Capture the cell that displays the provided text and extract its [X, Y] central coordinate. 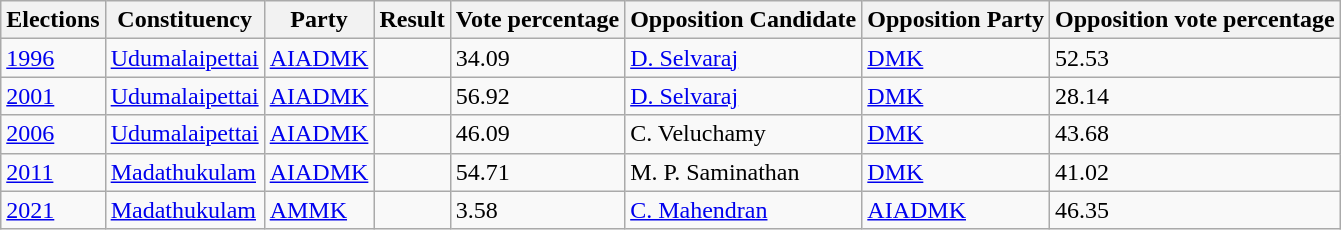
Opposition Party [956, 20]
AMMK [319, 210]
52.53 [1196, 58]
Opposition Candidate [744, 20]
41.02 [1196, 172]
Result [412, 20]
2011 [53, 172]
46.35 [1196, 210]
Constituency [184, 20]
C. Veluchamy [744, 134]
Opposition vote percentage [1196, 20]
C. Mahendran [744, 210]
Party [319, 20]
2006 [53, 134]
Elections [53, 20]
Vote percentage [537, 20]
1996 [53, 58]
54.71 [537, 172]
3.58 [537, 210]
56.92 [537, 96]
34.09 [537, 58]
2021 [53, 210]
M. P. Saminathan [744, 172]
46.09 [537, 134]
2001 [53, 96]
43.68 [1196, 134]
28.14 [1196, 96]
